Pinpoint the cell where the given text exists, returning its [x, y] midpoint coordinate. 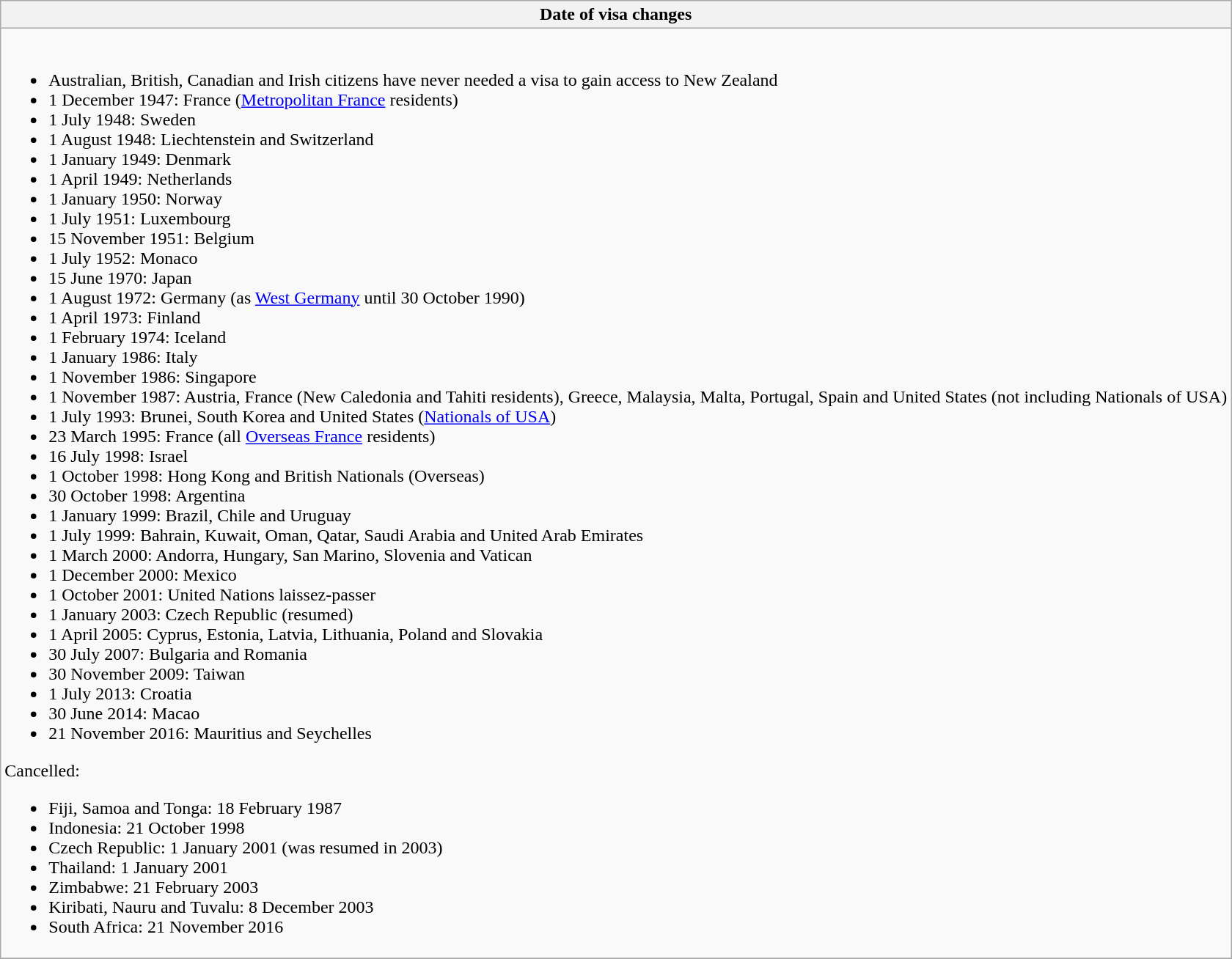
Date of visa changes [616, 15]
